Provide the [x, y] coordinate of the cell's center where the given text is located.  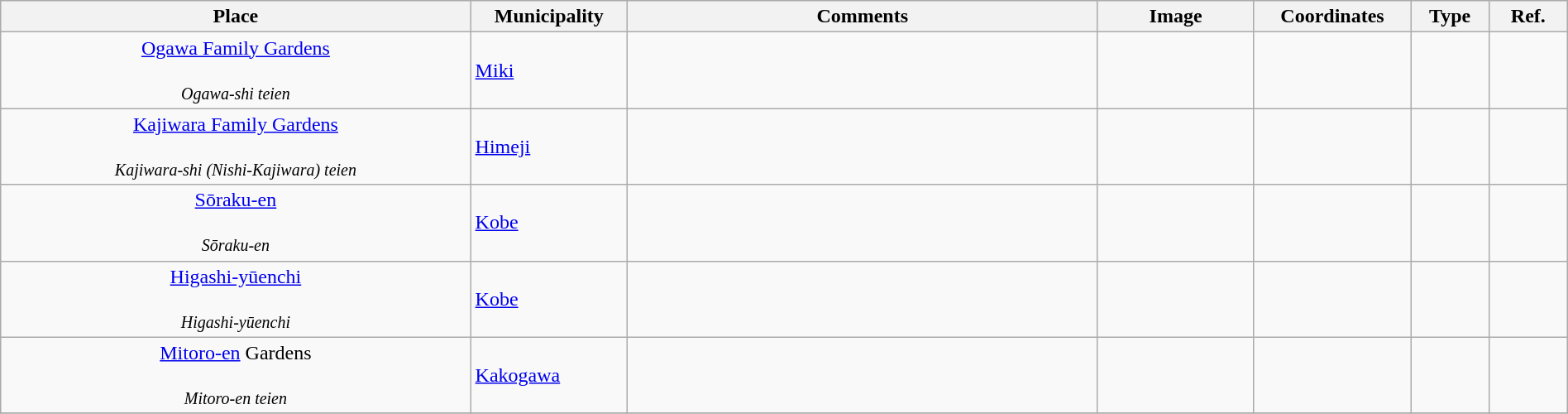
Kakogawa [549, 375]
Coordinates [1331, 17]
Himeji [549, 147]
Municipality [549, 17]
Higashi-yūenchiHigashi-yūenchi [236, 299]
Type [1451, 17]
Kajiwara Family GardensKajiwara-shi (Nishi-Kajiwara) teien [236, 147]
Miki [549, 70]
Image [1176, 17]
Comments [863, 17]
Ref. [1528, 17]
Sōraku-enSōraku-en [236, 223]
Mitoro-en GardensMitoro-en teien [236, 375]
Place [236, 17]
Ogawa Family GardensOgawa-shi teien [236, 70]
